Capture the cell that displays the provided text and extract its [X, Y] central coordinate. 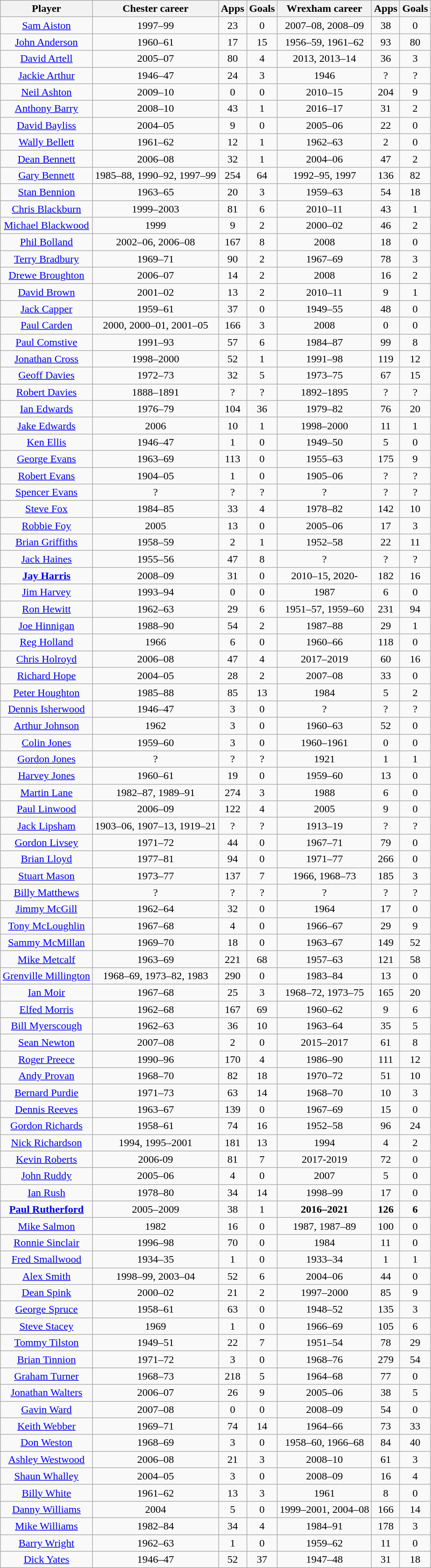
60 [385, 659]
1933–34 [324, 1259]
2009–10 [155, 92]
2010–15, 2020- [324, 576]
1998–99 [324, 1193]
1964–66 [324, 1426]
1982–87, 1989–91 [155, 793]
2000, 2000–01, 2001–05 [155, 326]
1971–77 [324, 859]
Barry Wright [46, 1543]
1903–06, 1907–13, 1919–21 [155, 826]
Danny Williams [46, 1509]
1988–90 [155, 626]
142 [385, 509]
Wally Bellett [46, 142]
69 [262, 1009]
48 [385, 309]
Ian Edwards [46, 409]
Kevin Roberts [46, 1159]
Michael Blackwood [46, 226]
2007–08, 2008–09 [324, 25]
Peter Houghton [46, 692]
Gordon Jones [46, 759]
Keith Webber [46, 1426]
Jim Harvey [46, 592]
Stuart Mason [46, 876]
Colin Jones [46, 743]
2007 [324, 1176]
John Ruddy [46, 1176]
John Anderson [46, 42]
Ian Moir [46, 992]
1998–99, 2003–04 [155, 1276]
1987–88 [324, 626]
Spencer Evans [46, 492]
1948–52 [324, 1310]
George Evans [46, 459]
Ronnie Sinclair [46, 1242]
Tony McLoughlin [46, 926]
73 [385, 1426]
1966–67 [324, 926]
1960–1961 [324, 743]
2015–2017 [324, 1043]
1970–72 [324, 1076]
119 [385, 359]
1951–54 [324, 1343]
2016–17 [324, 109]
1973–75 [324, 375]
Jake Edwards [46, 425]
26 [232, 1393]
121 [385, 959]
David Brown [46, 292]
1921 [324, 759]
Sam Aiston [46, 25]
90 [232, 259]
1969–70 [155, 942]
254 [232, 175]
175 [385, 459]
1892–1895 [324, 392]
1957–63 [324, 959]
Terry Bradbury [46, 259]
Martin Lane [46, 793]
1946 [324, 75]
84 [385, 1443]
Dick Yates [46, 1560]
221 [232, 959]
1962 [155, 726]
67 [385, 375]
1971–73 [155, 1093]
1960–66 [324, 642]
122 [232, 809]
1991–93 [155, 342]
231 [385, 609]
218 [232, 1376]
1999–2003 [155, 209]
64 [262, 175]
2006 [155, 425]
Graham Turner [46, 1376]
1990–96 [155, 1059]
1985–88 [155, 692]
1960–63 [324, 726]
Fred Smallwood [46, 1259]
Ashley Westwood [46, 1459]
Dennis Isherwood [46, 709]
1949–51 [155, 1343]
57 [232, 342]
2006-09 [155, 1159]
58 [415, 959]
Don Weston [46, 1443]
1986–90 [324, 1059]
25 [232, 992]
1982–84 [155, 1526]
105 [385, 1326]
Anthony Barry [46, 109]
Gavin Ward [46, 1409]
70 [232, 1242]
23 [232, 25]
1968–72, 1973–75 [324, 992]
Jonathan Walters [46, 1393]
Steve Stacey [46, 1326]
David Bayliss [46, 125]
1964–68 [324, 1376]
2017–2019 [324, 659]
David Artell [46, 59]
1997–99 [155, 25]
165 [385, 992]
1994 [324, 1143]
Geoff Davies [46, 375]
Jimmy McGill [46, 909]
1888–1891 [155, 392]
1913–19 [324, 826]
2002–06, 2006–08 [155, 242]
274 [232, 793]
Dennis Reeves [46, 1109]
72 [385, 1159]
Billy Matthews [46, 892]
Elfed Morris [46, 1009]
Chris Holroyd [46, 659]
Jack Haines [46, 559]
Mike Metcalf [46, 959]
2005–07 [155, 59]
1984–87 [324, 342]
Drewe Broughton [46, 276]
1963–64 [324, 1026]
1955–63 [324, 459]
46 [385, 226]
100 [385, 1226]
135 [385, 1310]
1977–81 [155, 859]
1985–88, 1990–92, 1997–99 [155, 175]
1973–77 [155, 876]
Andy Provan [46, 1076]
1934–35 [155, 1259]
1959–61 [155, 309]
178 [385, 1526]
1955–56 [155, 559]
1993–94 [155, 592]
1962–68 [155, 1009]
139 [232, 1109]
96 [385, 1126]
1999–2001, 2004–08 [324, 1509]
1951–57, 1959–60 [324, 609]
1999 [155, 226]
1959–63 [324, 192]
1967–71 [324, 842]
Jay Harris [46, 576]
1972–73 [155, 375]
Harvey Jones [46, 776]
1997–2000 [324, 1293]
99 [385, 342]
1987 [324, 592]
1978–80 [155, 1193]
2004 [155, 1509]
Stan Bennion [46, 192]
1904–05 [155, 475]
19 [232, 776]
2016–2021 [324, 1209]
Tommy Tilston [46, 1343]
1966–69 [324, 1326]
266 [385, 859]
Brian Griffiths [46, 542]
40 [415, 1443]
Neil Ashton [46, 92]
Grenville Millington [46, 976]
Roger Preece [46, 1059]
Dean Spink [46, 1293]
Robert Davies [46, 392]
1968–69, 1973–82, 1983 [155, 976]
Sammy McMillan [46, 942]
1958–59 [155, 542]
204 [385, 92]
113 [232, 459]
Paul Carden [46, 326]
1969 [155, 1326]
Richard Hope [46, 676]
Alex Smith [46, 1276]
2005–2009 [155, 1209]
Brian Lloyd [46, 859]
Robbie Foy [46, 526]
1992–95, 1997 [324, 175]
1958–60, 1966–68 [324, 1443]
Paul Comstive [46, 342]
Reg Holland [46, 642]
1983–84 [324, 976]
1949–55 [324, 309]
1960–62 [324, 1009]
1994, 1995–2001 [155, 1143]
Billy White [46, 1493]
1966 [155, 642]
1959–62 [324, 1543]
Nick Richardson [46, 1143]
126 [385, 1209]
George Spruce [46, 1310]
279 [385, 1359]
1988 [324, 793]
Chris Blackburn [46, 209]
136 [385, 175]
Gary Bennett [46, 175]
Shaun Whalley [46, 1476]
Bernard Purdie [46, 1093]
Gordon Richards [46, 1126]
Ken Ellis [46, 442]
1961 [324, 1493]
1984–85 [155, 509]
Arthur Johnson [46, 726]
1978–82 [324, 509]
111 [385, 1059]
51 [385, 1076]
Player [46, 9]
1976–79 [155, 409]
Ron Hewitt [46, 609]
2001–02 [155, 292]
Robert Evans [46, 475]
1956–59, 1961–62 [324, 42]
Paul Rutherford [46, 1209]
1964 [324, 909]
1968–76 [324, 1359]
1996–98 [155, 1242]
Jack Lipsham [46, 826]
Gordon Livsey [46, 842]
Jonathan Cross [46, 359]
1991–98 [324, 359]
35 [385, 1026]
137 [232, 876]
Steve Fox [46, 509]
1987, 1987–89 [324, 1226]
Jackie Arthur [46, 75]
Wrexham career [324, 9]
Joe Hinnigan [46, 626]
181 [232, 1143]
1949–50 [324, 442]
1966, 1968–73 [324, 876]
2006–09 [155, 809]
Chester career [155, 9]
290 [232, 976]
76 [385, 409]
1963–65 [155, 192]
104 [232, 409]
2017-2019 [324, 1159]
2013, 2013–14 [324, 59]
1979–82 [324, 409]
1962–64 [155, 909]
Sean Newton [46, 1043]
79 [385, 842]
Bill Myerscough [46, 1026]
Mike Salmon [46, 1226]
68 [262, 959]
1947–48 [324, 1560]
149 [385, 942]
Phil Bolland [46, 242]
Ian Rush [46, 1193]
93 [385, 42]
118 [385, 642]
1982 [155, 1226]
170 [232, 1059]
2010–15 [324, 92]
Paul Linwood [46, 809]
77 [385, 1376]
Jack Capper [46, 309]
1968–73 [155, 1376]
1984–91 [324, 1526]
185 [385, 876]
1905–06 [324, 475]
28 [232, 676]
182 [385, 576]
Brian Tinnion [46, 1359]
1968–69 [155, 1443]
Mike Williams [46, 1526]
Dean Bennett [46, 159]
